Locate the cell with the specified text and output its (X, Y) center coordinate. 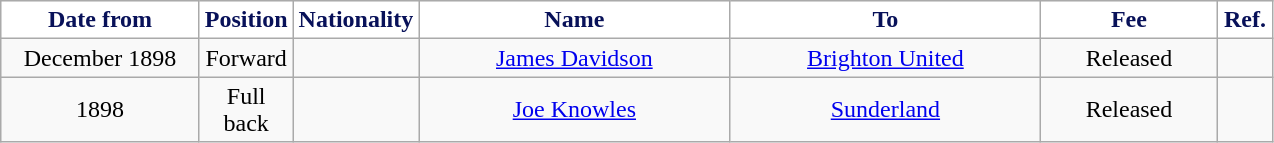
Date from (100, 20)
Name (574, 20)
Ref. (1245, 20)
1898 (100, 110)
Nationality (356, 20)
December 1898 (100, 58)
Sunderland (886, 110)
Full back (246, 110)
To (886, 20)
Fee (1129, 20)
Position (246, 20)
Brighton United (886, 58)
James Davidson (574, 58)
Joe Knowles (574, 110)
Forward (246, 58)
